From the cell containing the given text, extract its center point as [x, y] coordinate. 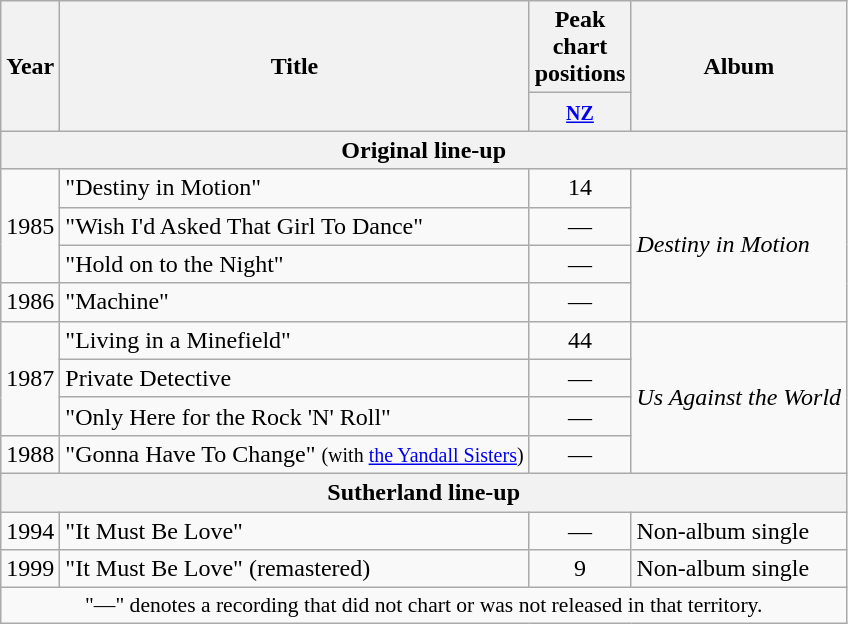
"Living in a Minefield" [294, 340]
"Wish I'd Asked That Girl To Dance" [294, 226]
14 [580, 188]
"It Must Be Love" (remastered) [294, 569]
Title [294, 66]
44 [580, 340]
Peak chart positions [580, 47]
"It Must Be Love" [294, 531]
Destiny in Motion [739, 245]
9 [580, 569]
Private Detective [294, 378]
1985 [30, 226]
"Machine" [294, 302]
"Hold on to the Night" [294, 264]
"Only Here for the Rock 'N' Roll" [294, 416]
Original line-up [424, 150]
Us Against the World [739, 397]
1986 [30, 302]
Year [30, 66]
1988 [30, 454]
"—" denotes a recording that did not chart or was not released in that territory. [424, 606]
"Destiny in Motion" [294, 188]
Sutherland line-up [424, 492]
1999 [30, 569]
1987 [30, 378]
1994 [30, 531]
"Gonna Have To Change" (with the Yandall Sisters) [294, 454]
Album [739, 66]
NZ [580, 112]
